Return (x, y) of the center of cell containing provided text 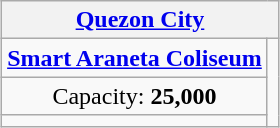
Quezon City (140, 20)
Capacity: 25,000 (135, 96)
Smart Araneta Coliseum (135, 58)
